Capture the cell that displays the provided text and extract its [X, Y] central coordinate. 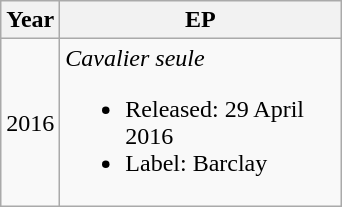
Cavalier seuleReleased: 29 April 2016Label: Barclay [200, 122]
EP [200, 20]
Year [30, 20]
2016 [30, 122]
